Return the (x, y) coordinate for the center point of the cell that contains the specified text.  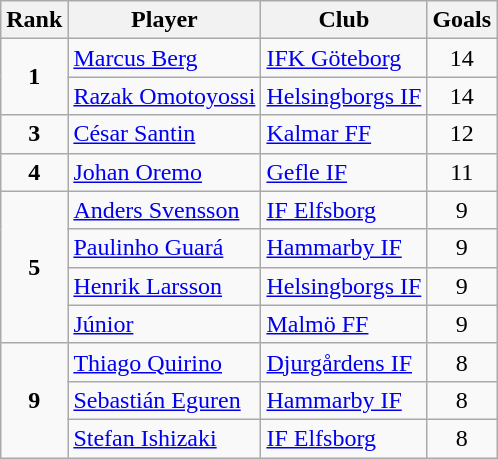
1 (34, 77)
Thiago Quirino (164, 362)
Djurgårdens IF (344, 362)
5 (34, 267)
Henrik Larsson (164, 286)
Goals (462, 20)
12 (462, 134)
11 (462, 172)
3 (34, 134)
Stefan Ishizaki (164, 438)
Player (164, 20)
Sebastián Eguren (164, 400)
Malmö FF (344, 324)
Razak Omotoyossi (164, 96)
Rank (34, 20)
Júnior (164, 324)
Johan Oremo (164, 172)
Paulinho Guará (164, 248)
Club (344, 20)
4 (34, 172)
IFK Göteborg (344, 58)
César Santin (164, 134)
Anders Svensson (164, 210)
Kalmar FF (344, 134)
Marcus Berg (164, 58)
Gefle IF (344, 172)
